Provide the (x, y) coordinate of the cell's center where the given text is located.  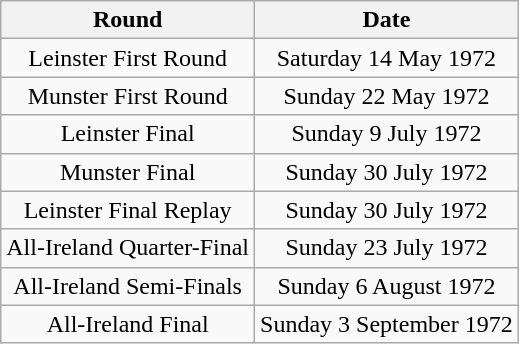
Round (128, 20)
Leinster First Round (128, 58)
Sunday 22 May 1972 (387, 96)
Leinster Final Replay (128, 210)
Date (387, 20)
All-Ireland Final (128, 324)
Sunday 9 July 1972 (387, 134)
Munster Final (128, 172)
Sunday 3 September 1972 (387, 324)
Leinster Final (128, 134)
All-Ireland Semi-Finals (128, 286)
Sunday 6 August 1972 (387, 286)
Sunday 23 July 1972 (387, 248)
All-Ireland Quarter-Final (128, 248)
Saturday 14 May 1972 (387, 58)
Munster First Round (128, 96)
